Capture the cell that displays the provided text and extract its [x, y] central coordinate. 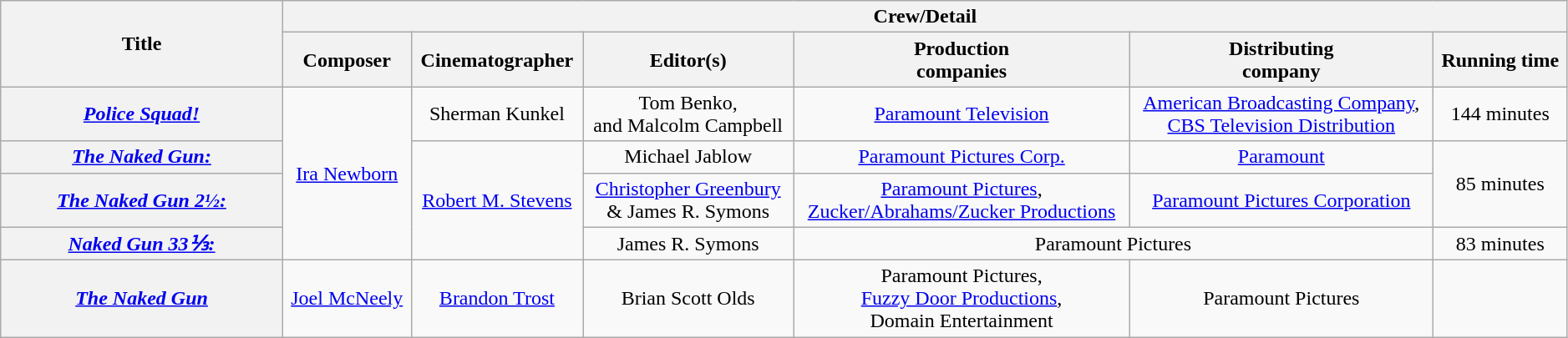
Running time [1500, 60]
Brian Scott Olds [688, 299]
Production companies [962, 60]
144 minutes [1500, 114]
Police Squad! [142, 114]
Paramount Pictures Corp. [962, 157]
Distributing company [1281, 60]
James R. Symons [688, 244]
Christopher Greenbury & James R. Symons [688, 200]
Brandon Trost [496, 299]
Robert M. Stevens [496, 200]
85 minutes [1500, 184]
Michael Jablow [688, 157]
Ira Newborn [347, 174]
Title [142, 43]
Joel McNeely [347, 299]
Crew/Detail [925, 17]
Editor(s) [688, 60]
Paramount Pictures Corporation [1281, 200]
Naked Gun 33⅓: [142, 244]
Paramount Pictures, Zucker/Abrahams/Zucker Productions [962, 200]
The Naked Gun [142, 299]
The Naked Gun: [142, 157]
83 minutes [1500, 244]
Paramount [1281, 157]
Paramount Pictures, Fuzzy Door Productions, Domain Entertainment [962, 299]
Paramount Television [962, 114]
American Broadcasting Company, CBS Television Distribution [1281, 114]
The Naked Gun 2½: [142, 200]
Sherman Kunkel [496, 114]
Cinematographer [496, 60]
Composer [347, 60]
Tom Benko, and Malcolm Campbell [688, 114]
